Detect which cell encompasses the target text, then output its [X, Y] center coordinate. 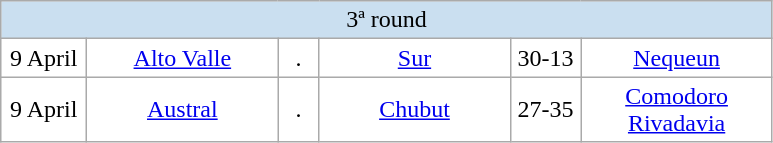
Austral [182, 110]
27-35 [546, 110]
Comodoro Rivadavia [676, 110]
Chubut [414, 110]
Nequeun [676, 58]
Alto Valle [182, 58]
3ª round [386, 20]
Sur [414, 58]
30-13 [546, 58]
